Return the (x, y) coordinate for the center point of the cell that contains the specified text.  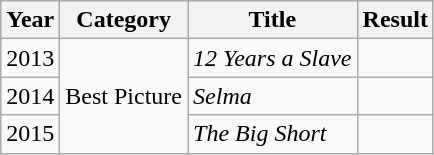
Selma (273, 96)
Best Picture (124, 96)
12 Years a Slave (273, 58)
Title (273, 20)
2015 (30, 134)
Year (30, 20)
Category (124, 20)
The Big Short (273, 134)
2014 (30, 96)
Result (395, 20)
2013 (30, 58)
